Identify which cell holds the provided text, then report its [X, Y] central coordinate. 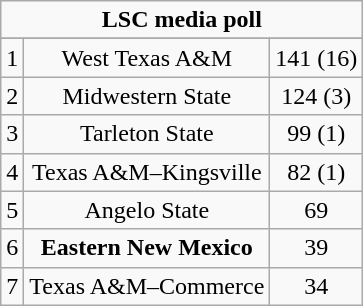
82 (1) [316, 172]
99 (1) [316, 134]
Texas A&M–Kingsville [147, 172]
Texas A&M–Commerce [147, 286]
39 [316, 248]
Tarleton State [147, 134]
LSC media poll [182, 20]
34 [316, 286]
3 [12, 134]
2 [12, 96]
Eastern New Mexico [147, 248]
West Texas A&M [147, 58]
69 [316, 210]
141 (16) [316, 58]
5 [12, 210]
Midwestern State [147, 96]
4 [12, 172]
1 [12, 58]
6 [12, 248]
7 [12, 286]
124 (3) [316, 96]
Angelo State [147, 210]
